Output the (x, y) coordinate of the center of the cell containing the given text.  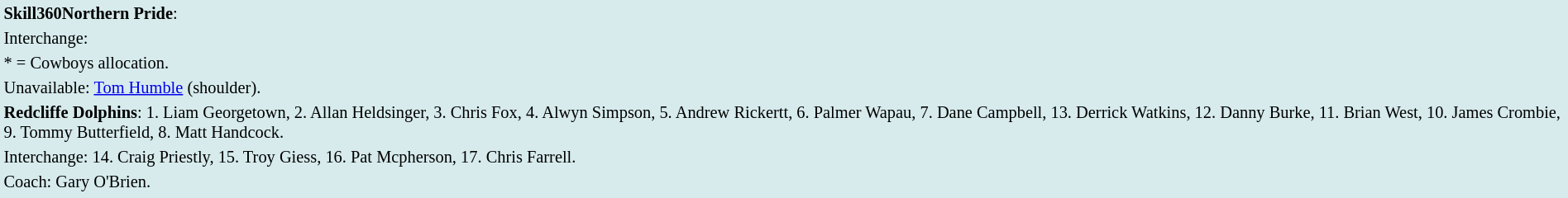
Skill360Northern Pride: (784, 13)
Unavailable: Tom Humble (shoulder). (784, 87)
Interchange: (784, 38)
* = Cowboys allocation. (784, 63)
Coach: Gary O'Brien. (784, 181)
Interchange: 14. Craig Priestly, 15. Troy Giess, 16. Pat Mcpherson, 17. Chris Farrell. (784, 157)
